Determine the (x, y) coordinate at the center of the cell enclosing the given text.  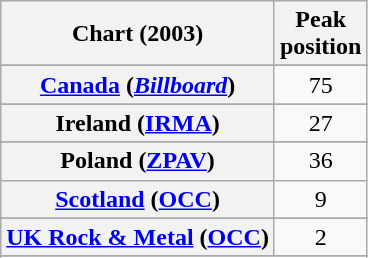
Peakposition (320, 34)
Scotland (OCC) (138, 199)
9 (320, 199)
Canada (Billboard) (138, 85)
Chart (2003) (138, 34)
UK Rock & Metal (OCC) (138, 237)
Ireland (IRMA) (138, 123)
75 (320, 85)
27 (320, 123)
Poland (ZPAV) (138, 161)
36 (320, 161)
2 (320, 237)
